Detect which cell encompasses the target text, then output its [x, y] center coordinate. 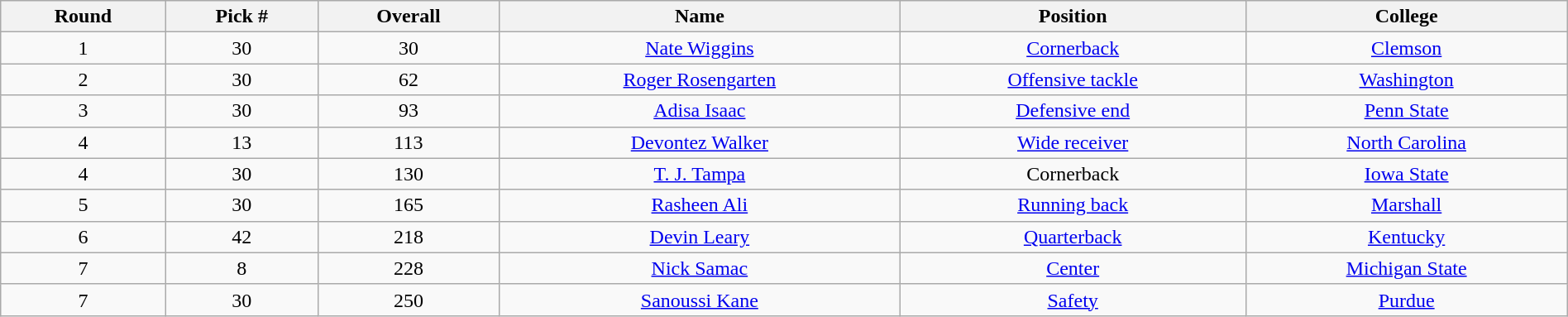
62 [409, 79]
Quarterback [1073, 237]
College [1406, 17]
42 [241, 237]
Name [700, 17]
Center [1073, 268]
T. J. Tampa [700, 174]
6 [83, 237]
Overall [409, 17]
Michigan State [1406, 268]
2 [83, 79]
Devontez Walker [700, 142]
250 [409, 300]
Round [83, 17]
3 [83, 111]
Penn State [1406, 111]
130 [409, 174]
5 [83, 205]
8 [241, 268]
North Carolina [1406, 142]
Iowa State [1406, 174]
Pick # [241, 17]
Defensive end [1073, 111]
Rasheen Ali [700, 205]
Devin Leary [700, 237]
218 [409, 237]
Washington [1406, 79]
Running back [1073, 205]
Sanoussi Kane [700, 300]
Adisa Isaac [700, 111]
1 [83, 48]
Position [1073, 17]
Safety [1073, 300]
13 [241, 142]
Kentucky [1406, 237]
228 [409, 268]
165 [409, 205]
Offensive tackle [1073, 79]
Purdue [1406, 300]
Nate Wiggins [700, 48]
Clemson [1406, 48]
113 [409, 142]
Wide receiver [1073, 142]
Marshall [1406, 205]
Roger Rosengarten [700, 79]
Nick Samac [700, 268]
93 [409, 111]
